Locate the cell with the specified text and output its (X, Y) center coordinate. 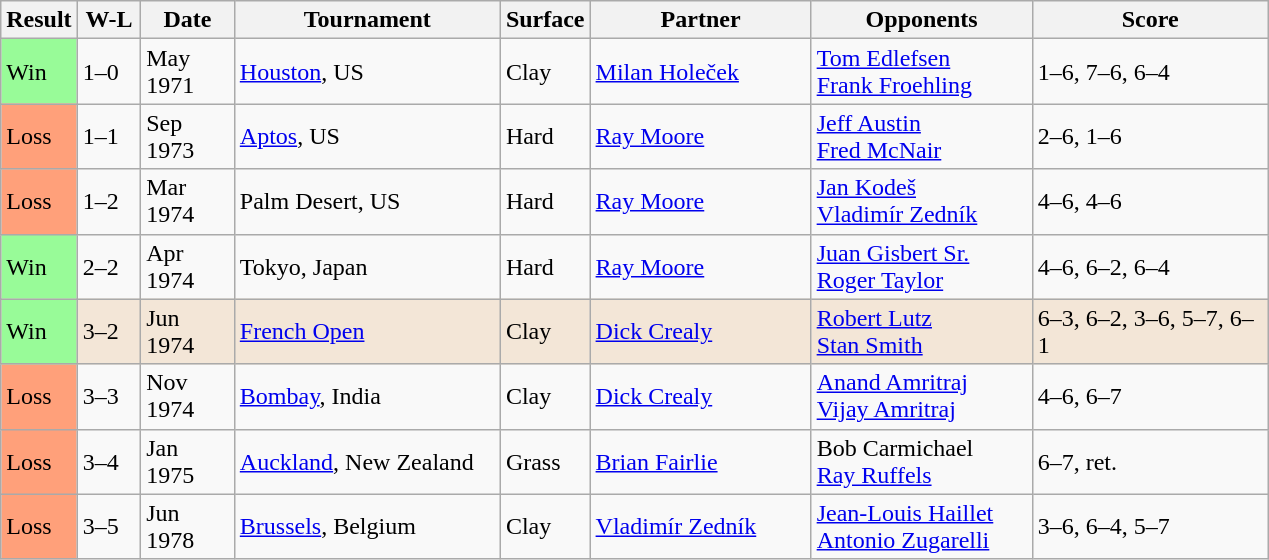
Grass (545, 462)
4–6, 4–6 (1150, 202)
Nov 1974 (188, 396)
Jan Kodeš Vladimír Zedník (922, 202)
3–5 (109, 526)
Brian Fairlie (700, 462)
Jun 1978 (188, 526)
3–3 (109, 396)
4–6, 6–2, 6–4 (1150, 266)
Milan Holeček (700, 72)
6–3, 6–2, 3–6, 5–7, 6–1 (1150, 332)
Tournament (367, 20)
Jan 1975 (188, 462)
Aptos, US (367, 136)
Brussels, Belgium (367, 526)
1–2 (109, 202)
Jean-Louis Haillet Antonio Zugarelli (922, 526)
Houston, US (367, 72)
Tokyo, Japan (367, 266)
Tom Edlefsen Frank Froehling (922, 72)
Anand Amritraj Vijay Amritraj (922, 396)
Mar 1974 (188, 202)
Jeff Austin Fred McNair (922, 136)
6–7, ret. (1150, 462)
1–0 (109, 72)
Bombay, India (367, 396)
Palm Desert, US (367, 202)
3–6, 6–4, 5–7 (1150, 526)
Sep 1973 (188, 136)
Date (188, 20)
French Open (367, 332)
2–2 (109, 266)
Score (1150, 20)
Juan Gisbert Sr. Roger Taylor (922, 266)
2–6, 1–6 (1150, 136)
4–6, 6–7 (1150, 396)
Jun 1974 (188, 332)
1–6, 7–6, 6–4 (1150, 72)
W-L (109, 20)
May 1971 (188, 72)
Robert Lutz Stan Smith (922, 332)
Result (39, 20)
Vladimír Zedník (700, 526)
Bob Carmichael Ray Ruffels (922, 462)
Opponents (922, 20)
Partner (700, 20)
1–1 (109, 136)
Apr 1974 (188, 266)
Auckland, New Zealand (367, 462)
3–4 (109, 462)
3–2 (109, 332)
Surface (545, 20)
